Return [x, y] of the center of cell containing provided text 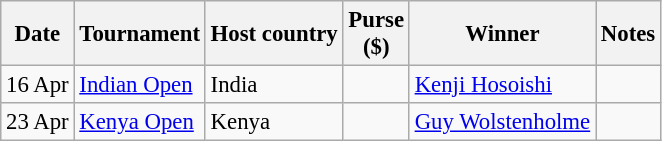
Kenya Open [140, 122]
23 Apr [38, 122]
Date [38, 34]
Indian Open [140, 85]
Guy Wolstenholme [502, 122]
Purse($) [376, 34]
Winner [502, 34]
Tournament [140, 34]
16 Apr [38, 85]
Notes [628, 34]
India [274, 85]
Host country [274, 34]
Kenya [274, 122]
Kenji Hosoishi [502, 85]
